For the text-containing cell, return its midpoint in (X, Y) coordinate format. 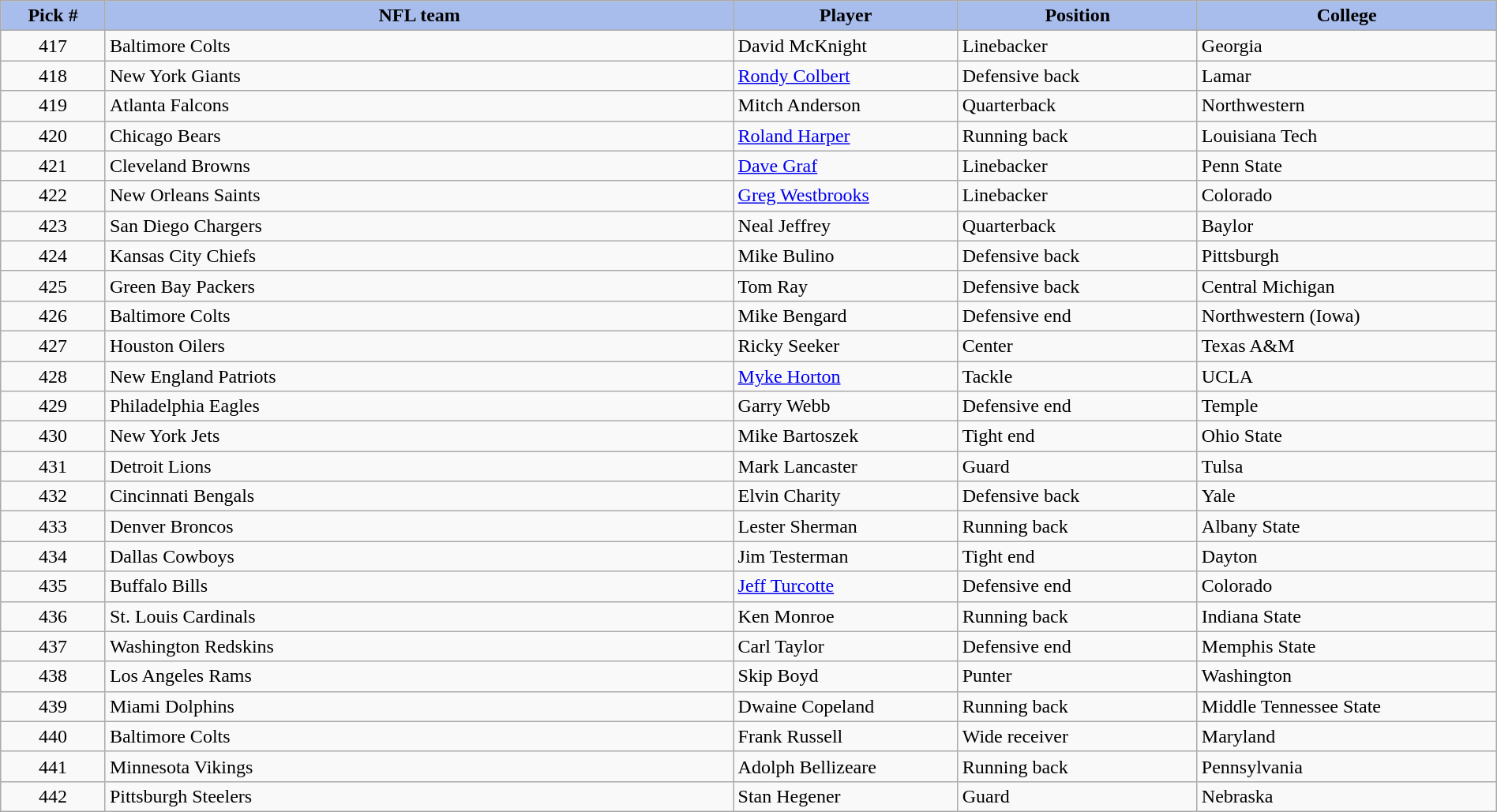
Adolph Bellizeare (846, 766)
New York Giants (419, 76)
435 (54, 586)
Dallas Cowboys (419, 556)
421 (54, 166)
439 (54, 706)
Mike Bengard (846, 316)
425 (54, 286)
432 (54, 496)
Miami Dolphins (419, 706)
Carl Taylor (846, 646)
Northwestern (Iowa) (1347, 316)
431 (54, 466)
418 (54, 76)
Central Michigan (1347, 286)
Tom Ray (846, 286)
Mike Bartoszek (846, 436)
Cleveland Browns (419, 166)
Temple (1347, 406)
David McKnight (846, 46)
422 (54, 196)
Kansas City Chiefs (419, 256)
New York Jets (419, 436)
420 (54, 136)
442 (54, 796)
Pennsylvania (1347, 766)
438 (54, 676)
Penn State (1347, 166)
Jeff Turcotte (846, 586)
Ken Monroe (846, 616)
430 (54, 436)
Louisiana Tech (1347, 136)
Wide receiver (1077, 736)
Maryland (1347, 736)
Punter (1077, 676)
Houston Oilers (419, 346)
Detroit Lions (419, 466)
Chicago Bears (419, 136)
Neal Jeffrey (846, 226)
Frank Russell (846, 736)
441 (54, 766)
Memphis State (1347, 646)
Texas A&M (1347, 346)
Buffalo Bills (419, 586)
Green Bay Packers (419, 286)
New England Patriots (419, 376)
Greg Westbrooks (846, 196)
Jim Testerman (846, 556)
St. Louis Cardinals (419, 616)
428 (54, 376)
Cincinnati Bengals (419, 496)
440 (54, 736)
Pittsburgh (1347, 256)
423 (54, 226)
Los Angeles Rams (419, 676)
437 (54, 646)
Dwaine Copeland (846, 706)
Player (846, 16)
Stan Hegener (846, 796)
Lamar (1347, 76)
San Diego Chargers (419, 226)
College (1347, 16)
Lester Sherman (846, 526)
436 (54, 616)
Denver Broncos (419, 526)
Garry Webb (846, 406)
Rondy Colbert (846, 76)
Philadelphia Eagles (419, 406)
Tulsa (1347, 466)
Skip Boyd (846, 676)
Ricky Seeker (846, 346)
Ohio State (1347, 436)
Position (1077, 16)
424 (54, 256)
UCLA (1347, 376)
419 (54, 106)
Albany State (1347, 526)
Tackle (1077, 376)
Pick # (54, 16)
Indiana State (1347, 616)
429 (54, 406)
Washington (1347, 676)
Baylor (1347, 226)
Nebraska (1347, 796)
Center (1077, 346)
433 (54, 526)
Mitch Anderson (846, 106)
Georgia (1347, 46)
Washington Redskins (419, 646)
427 (54, 346)
New Orleans Saints (419, 196)
Dave Graf (846, 166)
Roland Harper (846, 136)
Middle Tennessee State (1347, 706)
Pittsburgh Steelers (419, 796)
426 (54, 316)
Mike Bulino (846, 256)
434 (54, 556)
417 (54, 46)
Northwestern (1347, 106)
Mark Lancaster (846, 466)
Minnesota Vikings (419, 766)
NFL team (419, 16)
Dayton (1347, 556)
Yale (1347, 496)
Atlanta Falcons (419, 106)
Myke Horton (846, 376)
Elvin Charity (846, 496)
